For the text-containing cell, return its midpoint in (x, y) coordinate format. 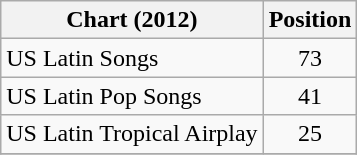
Position (310, 20)
US Latin Songs (132, 58)
US Latin Tropical Airplay (132, 134)
41 (310, 96)
US Latin Pop Songs (132, 96)
25 (310, 134)
73 (310, 58)
Chart (2012) (132, 20)
